Return (X, Y) of the center of cell containing provided text 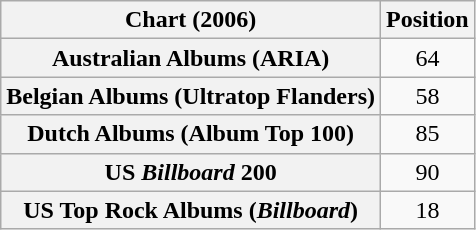
US Top Rock Albums (Billboard) (191, 210)
Australian Albums (ARIA) (191, 58)
Belgian Albums (Ultratop Flanders) (191, 96)
90 (428, 172)
64 (428, 58)
58 (428, 96)
85 (428, 134)
US Billboard 200 (191, 172)
Position (428, 20)
18 (428, 210)
Chart (2006) (191, 20)
Dutch Albums (Album Top 100) (191, 134)
